Scan for the cell matching the given text and deliver its [x, y] coordinate at center. 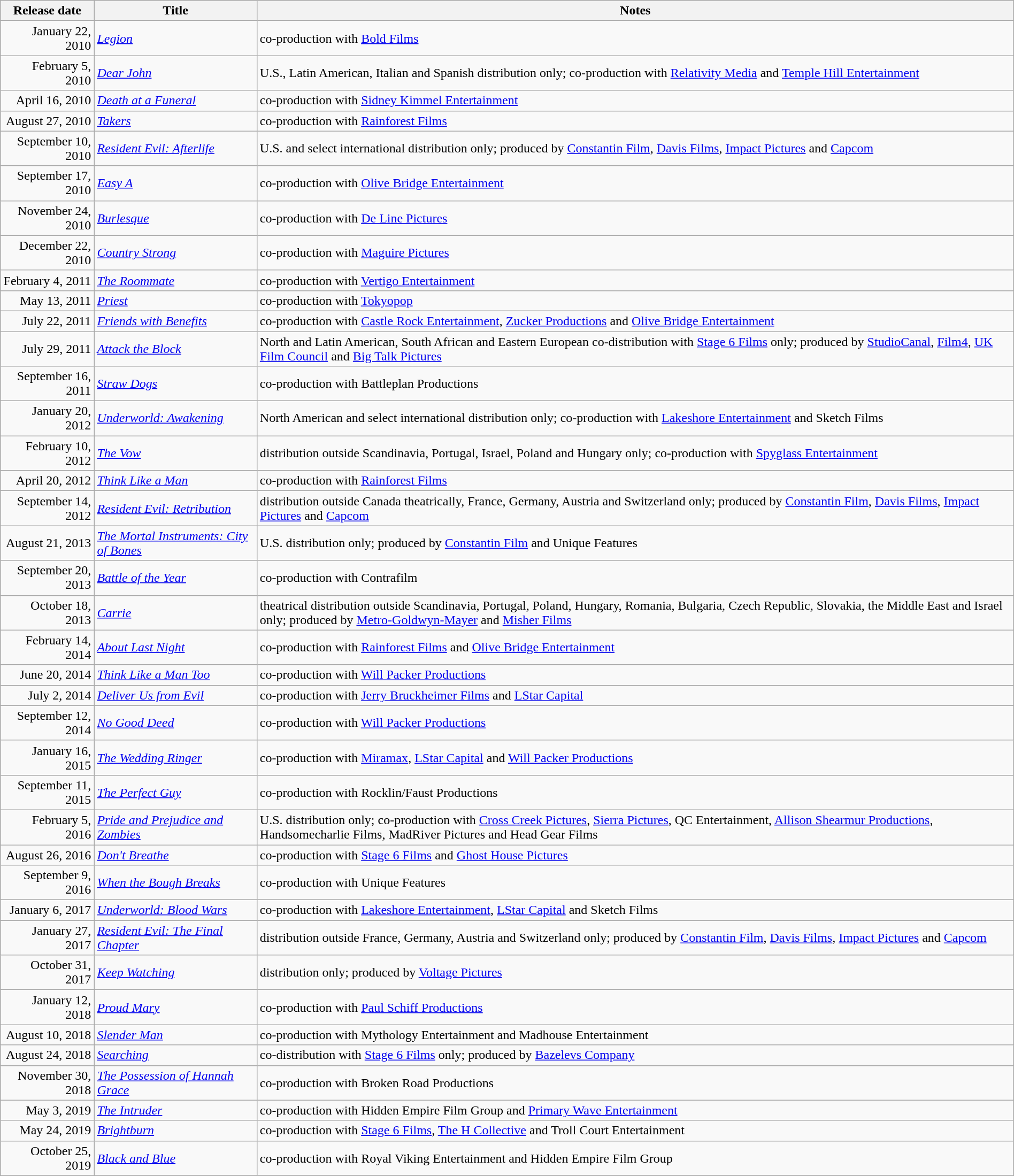
November 30, 2018 [47, 1082]
Don't Breathe [175, 855]
Carrie [175, 613]
February 4, 2011 [47, 280]
Straw Dogs [175, 384]
Notes [635, 11]
September 11, 2015 [47, 793]
Friends with Benefits [175, 321]
Slender Man [175, 1035]
Legion [175, 39]
Easy A [175, 183]
Release date [47, 11]
co-production with Unique Features [635, 882]
Think Like a Man [175, 481]
Death at a Funeral [175, 101]
Deliver Us from Evil [175, 695]
co-production with Hidden Empire Film Group and Primary Wave Entertainment [635, 1110]
Battle of the Year [175, 578]
May 13, 2011 [47, 301]
Underworld: Blood Wars [175, 910]
About Last Night [175, 647]
January 27, 2017 [47, 938]
co-production with Stage 6 Films, The H Collective and Troll Court Entertainment [635, 1131]
August 27, 2010 [47, 121]
When the Bough Breaks [175, 882]
April 16, 2010 [47, 101]
The Mortal Instruments: City of Bones [175, 543]
September 9, 2016 [47, 882]
February 14, 2014 [47, 647]
July 29, 2011 [47, 349]
The Perfect Guy [175, 793]
U.S. and select international distribution only; produced by Constantin Film, Davis Films, Impact Pictures and Capcom [635, 149]
February 5, 2016 [47, 827]
Takers [175, 121]
co-production with De Line Pictures [635, 218]
co-production with Bold Films [635, 39]
U.S., Latin American, Italian and Spanish distribution only; co-production with Relativity Media and Temple Hill Entertainment [635, 73]
February 10, 2012 [47, 454]
co-production with Jerry Bruckheimer Films and LStar Capital [635, 695]
co-production with Battleplan Productions [635, 384]
Country Strong [175, 252]
Resident Evil: Afterlife [175, 149]
July 2, 2014 [47, 695]
The Intruder [175, 1110]
September 10, 2010 [47, 149]
co-production with Rocklin/Faust Productions [635, 793]
co-production with Maguire Pictures [635, 252]
The Wedding Ringer [175, 757]
Proud Mary [175, 1008]
August 21, 2013 [47, 543]
co-production with Miramax, LStar Capital and Will Packer Productions [635, 757]
September 12, 2014 [47, 723]
co-production with Vertigo Entertainment [635, 280]
February 5, 2010 [47, 73]
co-production with Royal Viking Entertainment and Hidden Empire Film Group [635, 1158]
January 22, 2010 [47, 39]
Black and Blue [175, 1158]
co-production with Broken Road Productions [635, 1082]
co-production with Castle Rock Entertainment, Zucker Productions and Olive Bridge Entertainment [635, 321]
No Good Deed [175, 723]
September 16, 2011 [47, 384]
co-production with Paul Schiff Productions [635, 1008]
Keep Watching [175, 972]
Attack the Block [175, 349]
co-production with Sidney Kimmel Entertainment [635, 101]
co-production with Lakeshore Entertainment, LStar Capital and Sketch Films [635, 910]
May 3, 2019 [47, 1110]
September 17, 2010 [47, 183]
October 31, 2017 [47, 972]
Resident Evil: Retribution [175, 508]
Think Like a Man Too [175, 675]
co-production with Mythology Entertainment and Madhouse Entertainment [635, 1035]
September 14, 2012 [47, 508]
January 16, 2015 [47, 757]
The Possession of Hannah Grace [175, 1082]
co-production with Contrafilm [635, 578]
Pride and Prejudice and Zombies [175, 827]
July 22, 2011 [47, 321]
Brightburn [175, 1131]
distribution only; produced by Voltage Pictures [635, 972]
August 24, 2018 [47, 1055]
co-distribution with Stage 6 Films only; produced by Bazelevs Company [635, 1055]
August 10, 2018 [47, 1035]
May 24, 2019 [47, 1131]
January 6, 2017 [47, 910]
Underworld: Awakening [175, 418]
North American and select international distribution only; co-production with Lakeshore Entertainment and Sketch Films [635, 418]
The Vow [175, 454]
October 18, 2013 [47, 613]
January 20, 2012 [47, 418]
The Roommate [175, 280]
January 12, 2018 [47, 1008]
June 20, 2014 [47, 675]
April 20, 2012 [47, 481]
September 20, 2013 [47, 578]
Searching [175, 1055]
distribution outside Scandinavia, Portugal, Israel, Poland and Hungary only; co-production with Spyglass Entertainment [635, 454]
distribution outside France, Germany, Austria and Switzerland only; produced by Constantin Film, Davis Films, Impact Pictures and Capcom [635, 938]
Burlesque [175, 218]
co-production with Stage 6 Films and Ghost House Pictures [635, 855]
co-production with Olive Bridge Entertainment [635, 183]
August 26, 2016 [47, 855]
Resident Evil: The Final Chapter [175, 938]
December 22, 2010 [47, 252]
Title [175, 11]
U.S. distribution only; produced by Constantin Film and Unique Features [635, 543]
Priest [175, 301]
November 24, 2010 [47, 218]
October 25, 2019 [47, 1158]
co-production with Rainforest Films and Olive Bridge Entertainment [635, 647]
Dear John [175, 73]
co-production with Tokyopop [635, 301]
